For the text-containing cell, return its midpoint in (x, y) coordinate format. 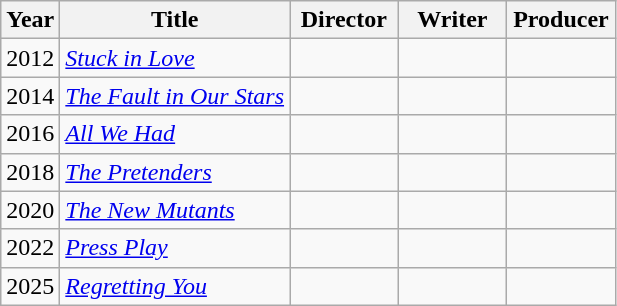
The Fault in Our Stars (175, 96)
Press Play (175, 248)
Writer (452, 20)
The Pretenders (175, 172)
Regretting You (175, 286)
2025 (30, 286)
Producer (562, 20)
2014 (30, 96)
2020 (30, 210)
Title (175, 20)
2016 (30, 134)
Year (30, 20)
All We Had (175, 134)
2012 (30, 58)
2022 (30, 248)
Stuck in Love (175, 58)
Director (344, 20)
The New Mutants (175, 210)
2018 (30, 172)
